Output the [x, y] coordinate of the center of the cell containing the given text.  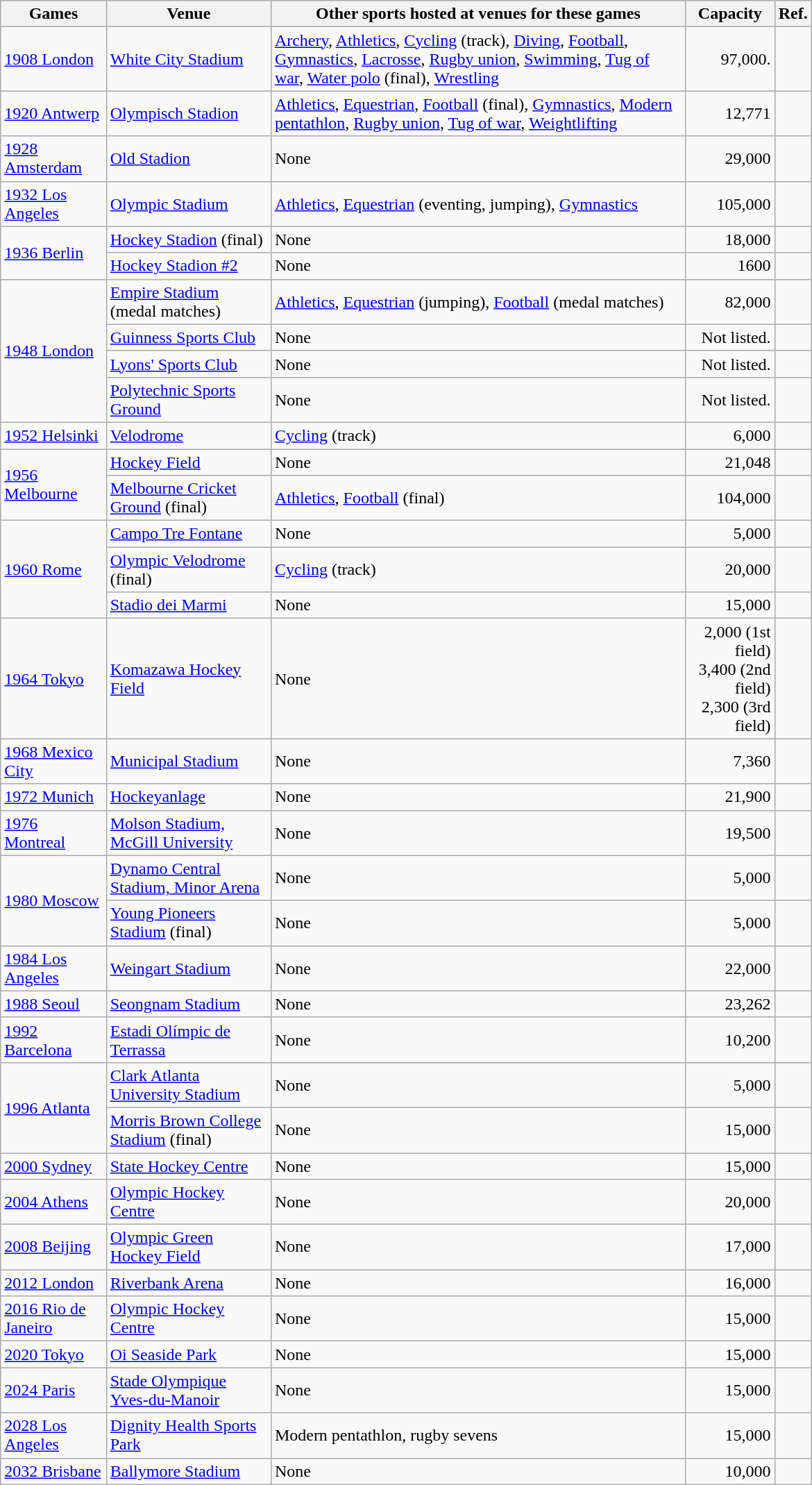
1968 Mexico City [53, 761]
1960 Rome [53, 569]
29,000 [730, 158]
22,000 [730, 968]
Ref. [793, 14]
Athletics, Football (final) [477, 498]
Young Pioneers Stadium (final) [189, 923]
Capacity [730, 14]
1956 Melbourne [53, 485]
Athletics, Equestrian (jumping), Football (medal matches) [477, 301]
2024 Paris [53, 1390]
Old Stadion [189, 158]
Hockey Stadion (final) [189, 240]
Seongnam Stadium [189, 1004]
1920 Antwerp [53, 114]
Oi Seaside Park [189, 1354]
1928 Amsterdam [53, 158]
1600 [730, 266]
2004 Athens [53, 1202]
Dynamo Central Stadium, Minor Arena [189, 878]
Olympic Green Hockey Field [189, 1247]
12,771 [730, 114]
Clark Atlanta University Stadium [189, 1084]
2012 London [53, 1283]
Athletics, Equestrian, Football (final), Gymnastics, Modern pentathlon, Rugby union, Tug of war, Weightlifting [477, 114]
1992 Barcelona [53, 1040]
Hockey Stadion #2 [189, 266]
Weingart Stadium [189, 968]
21,900 [730, 797]
104,000 [730, 498]
2016 Rio de Janeiro [53, 1319]
2028 Los Angeles [53, 1436]
10,200 [730, 1040]
Olympic Stadium [189, 204]
Hockey Field [189, 462]
White City Stadium [189, 59]
Riverbank Arena [189, 1283]
Olympisch Stadion [189, 114]
Dignity Health Sports Park [189, 1436]
1964 Tokyo [53, 679]
Estadi Olímpic de Terrassa [189, 1040]
Molson Stadium, McGill University [189, 833]
17,000 [730, 1247]
6,000 [730, 435]
7,360 [730, 761]
1972 Munich [53, 797]
10,000 [730, 1471]
Morris Brown College Stadium (final) [189, 1130]
Polytechnic Sports Ground [189, 400]
Empire Stadium (medal matches) [189, 301]
1932 Los Angeles [53, 204]
Melbourne Cricket Ground (final) [189, 498]
2020 Tokyo [53, 1354]
1908 London [53, 59]
Stade Olympique Yves-du-Manoir [189, 1390]
2000 Sydney [53, 1166]
1952 Helsinki [53, 435]
1996 Atlanta [53, 1107]
1936 Berlin [53, 253]
State Hockey Centre [189, 1166]
Municipal Stadium [189, 761]
Velodrome [189, 435]
21,048 [730, 462]
2,000 (1st field)3,400 (2nd field)2,300 (3rd field) [730, 679]
1948 London [53, 351]
1976 Montreal [53, 833]
Komazawa Hockey Field [189, 679]
97,000. [730, 59]
1980 Moscow [53, 900]
Olympic Velodrome (final) [189, 569]
Games [53, 14]
Venue [189, 14]
19,500 [730, 833]
1988 Seoul [53, 1004]
Archery, Athletics, Cycling (track), Diving, Football, Gymnastics, Lacrosse, Rugby union, Swimming, Tug of war, Water polo (final), Wrestling [477, 59]
Modern pentathlon, rugby sevens [477, 1436]
Hockeyanlage [189, 797]
Campo Tre Fontane [189, 534]
1984 Los Angeles [53, 968]
105,000 [730, 204]
23,262 [730, 1004]
2032 Brisbane [53, 1471]
Stadio dei Marmi [189, 605]
Ballymore Stadium [189, 1471]
18,000 [730, 240]
Lyons' Sports Club [189, 364]
Guinness Sports Club [189, 337]
16,000 [730, 1283]
82,000 [730, 301]
Athletics, Equestrian (eventing, jumping), Gymnastics [477, 204]
Other sports hosted at venues for these games [477, 14]
2008 Beijing [53, 1247]
